Return [X, Y] of the center of cell containing provided text 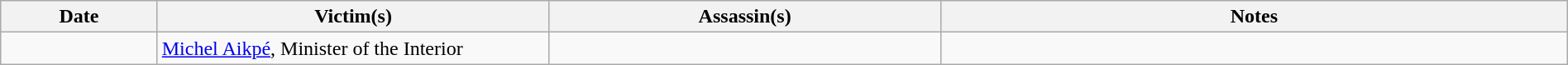
Date [79, 17]
Michel Aikpé, Minister of the Interior [353, 48]
Notes [1254, 17]
Victim(s) [353, 17]
Assassin(s) [745, 17]
